Provide the [x, y] coordinate of the cell's center where the given text is located.  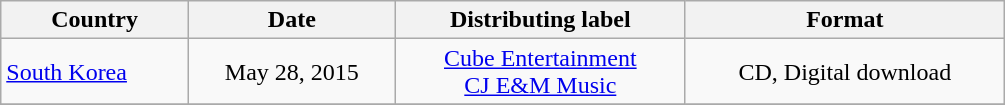
Format [844, 20]
Cube Entertainment CJ E&M Music [540, 72]
Date [292, 20]
May 28, 2015 [292, 72]
South Korea [95, 72]
Distributing label [540, 20]
CD, Digital download [844, 72]
Country [95, 20]
